For the text-containing cell, return its midpoint in (x, y) coordinate format. 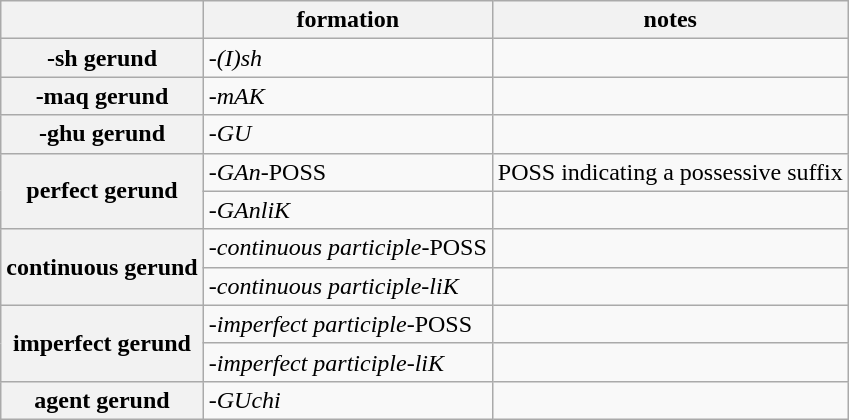
-GAn-POSS (348, 172)
-maq gerund (102, 96)
-imperfect participle-liK (348, 362)
perfect gerund (102, 191)
-GU (348, 134)
-imperfect participle-POSS (348, 324)
imperfect gerund (102, 343)
POSS indicating a possessive suffix (670, 172)
formation (348, 20)
-ghu gerund (102, 134)
-GAnliK (348, 210)
-mAK (348, 96)
notes (670, 20)
continuous gerund (102, 267)
agent gerund (102, 400)
-GUchi (348, 400)
-sh gerund (102, 58)
-continuous participle-POSS (348, 248)
-(I)sh (348, 58)
-continuous participle-liK (348, 286)
